Capture the cell that displays the provided text and extract its [X, Y] central coordinate. 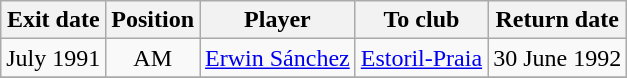
Player [278, 20]
To club [421, 20]
AM [153, 58]
Position [153, 20]
Estoril-Praia [421, 58]
Return date [558, 20]
Erwin Sánchez [278, 58]
July 1991 [54, 58]
Exit date [54, 20]
30 June 1992 [558, 58]
